From the cell containing the given text, extract its center point as [X, Y] coordinate. 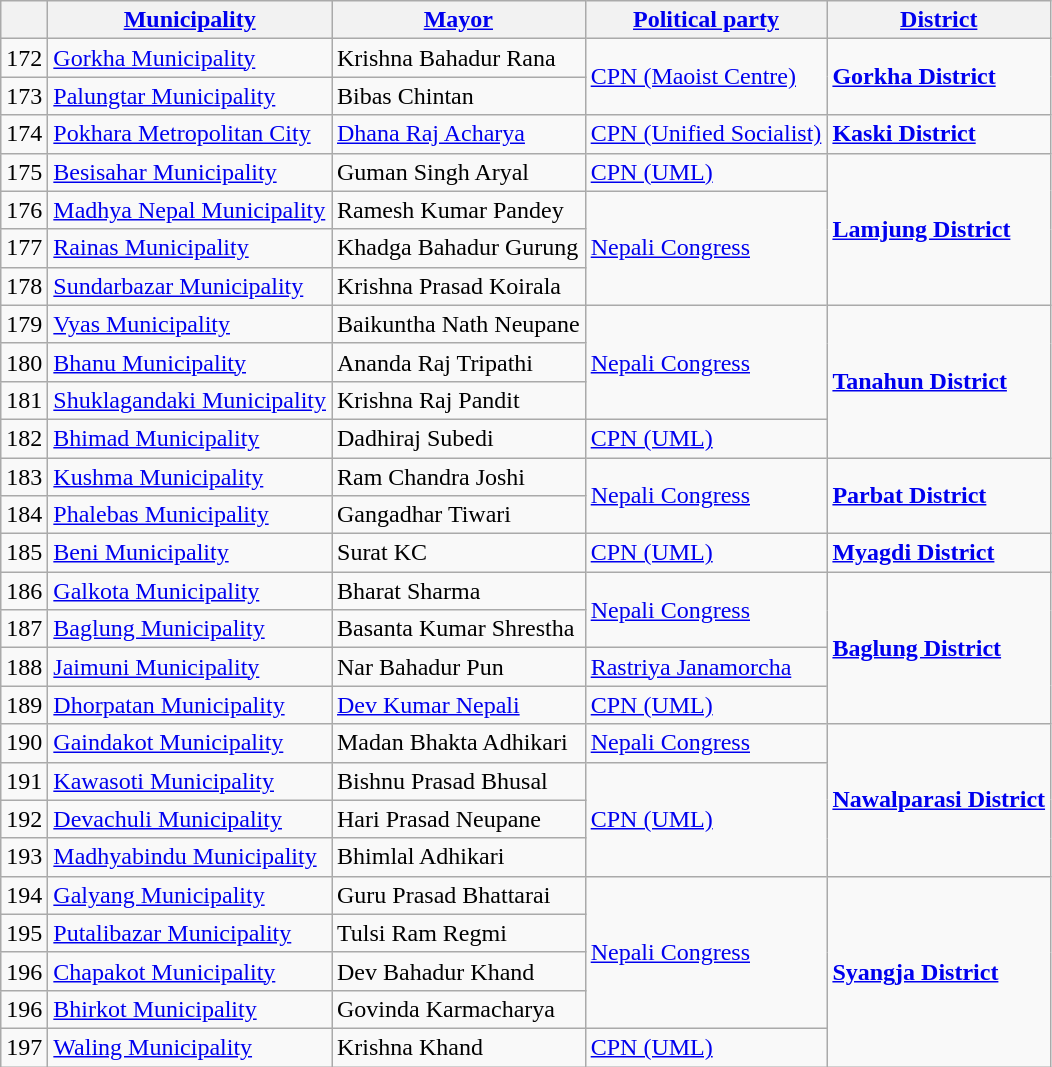
Rainas Municipality [190, 248]
Krishna Raj Pandit [459, 400]
Beni Municipality [190, 553]
Phalebas Municipality [190, 515]
Bharat Sharma [459, 591]
Krishna Bahadur Rana [459, 58]
Ram Chandra Joshi [459, 477]
182 [24, 438]
Parbat District [939, 496]
Bhanu Municipality [190, 362]
184 [24, 515]
183 [24, 477]
Hari Prasad Neupane [459, 819]
Basanta Kumar Shrestha [459, 629]
173 [24, 96]
Tulsi Ram Regmi [459, 933]
Rastriya Janamorcha [706, 667]
Dadhiraj Subedi [459, 438]
192 [24, 819]
Baglung District [939, 648]
Gorkha District [939, 77]
Myagdi District [939, 553]
Besisahar Municipality [190, 172]
Guman Singh Aryal [459, 172]
176 [24, 210]
Gangadhar Tiwari [459, 515]
189 [24, 705]
Pokhara Metropolitan City [190, 134]
Vyas Municipality [190, 324]
Bhirkot Municipality [190, 1009]
195 [24, 933]
Gorkha Municipality [190, 58]
Political party [706, 20]
Devachuli Municipality [190, 819]
Guru Prasad Bhattarai [459, 895]
185 [24, 553]
181 [24, 400]
Krishna Prasad Koirala [459, 286]
Mayor [459, 20]
CPN (Maoist Centre) [706, 77]
Galyang Municipality [190, 895]
Shuklagandaki Municipality [190, 400]
Chapakot Municipality [190, 971]
Kaski District [939, 134]
Dev Bahadur Khand [459, 971]
Khadga Bahadur Gurung [459, 248]
Baikuntha Nath Neupane [459, 324]
Jaimuni Municipality [190, 667]
Galkota Municipality [190, 591]
180 [24, 362]
197 [24, 1047]
Surat KC [459, 553]
Kawasoti Municipality [190, 781]
Nar Bahadur Pun [459, 667]
193 [24, 857]
Ramesh Kumar Pandey [459, 210]
Tanahun District [939, 381]
Bhimlal Adhikari [459, 857]
Madhyabindu Municipality [190, 857]
191 [24, 781]
194 [24, 895]
190 [24, 743]
Govinda Karmacharya [459, 1009]
Krishna Khand [459, 1047]
Bhimad Municipality [190, 438]
177 [24, 248]
Gaindakot Municipality [190, 743]
186 [24, 591]
Nawalparasi District [939, 800]
Sundarbazar Municipality [190, 286]
Municipality [190, 20]
175 [24, 172]
Bibas Chintan [459, 96]
Syangja District [939, 971]
Dhorpatan Municipality [190, 705]
Ananda Raj Tripathi [459, 362]
Madhya Nepal Municipality [190, 210]
Putalibazar Municipality [190, 933]
CPN (Unified Socialist) [706, 134]
172 [24, 58]
174 [24, 134]
Madan Bhakta Adhikari [459, 743]
Lamjung District [939, 229]
187 [24, 629]
Waling Municipality [190, 1047]
Dhana Raj Acharya [459, 134]
188 [24, 667]
Kushma Municipality [190, 477]
Dev Kumar Nepali [459, 705]
Palungtar Municipality [190, 96]
District [939, 20]
Bishnu Prasad Bhusal [459, 781]
179 [24, 324]
178 [24, 286]
Baglung Municipality [190, 629]
